Scan for the cell matching the given text and deliver its [x, y] coordinate at center. 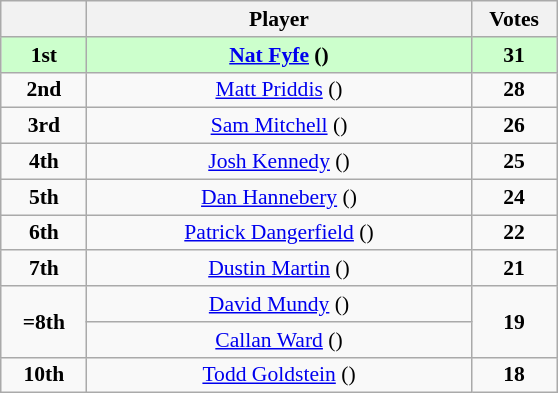
5th [44, 197]
Matt Priddis () [278, 90]
Josh Kennedy () [278, 162]
7th [44, 269]
=8th [44, 322]
28 [514, 90]
Nat Fyfe () [278, 55]
2nd [44, 90]
1st [44, 55]
10th [44, 375]
4th [44, 162]
Patrick Dangerfield () [278, 233]
21 [514, 269]
Todd Goldstein () [278, 375]
Callan Ward () [278, 340]
Player [278, 19]
Dan Hannebery () [278, 197]
24 [514, 197]
25 [514, 162]
3rd [44, 126]
31 [514, 55]
22 [514, 233]
6th [44, 233]
Sam Mitchell () [278, 126]
Dustin Martin () [278, 269]
19 [514, 322]
26 [514, 126]
18 [514, 375]
David Mundy () [278, 304]
Votes [514, 19]
